Find where the given text appears and provide that cell's center as (X, Y) coordinate. 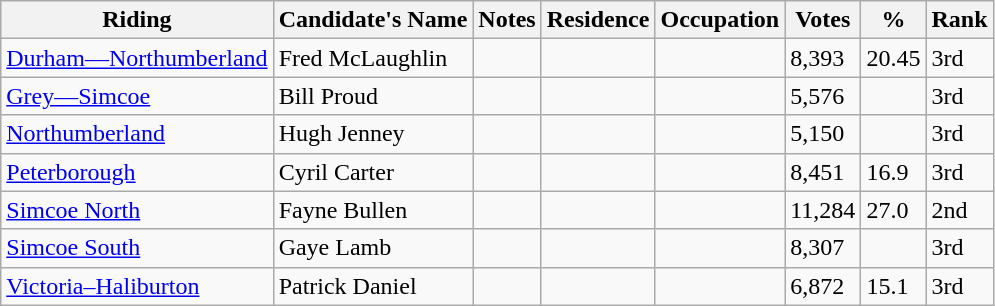
Cyril Carter (373, 172)
Notes (507, 20)
Grey—Simcoe (137, 96)
8,451 (823, 172)
Hugh Jenney (373, 134)
Bill Proud (373, 96)
Residence (598, 20)
Victoria–Haliburton (137, 286)
27.0 (894, 210)
Simcoe North (137, 210)
Durham—Northumberland (137, 58)
Gaye Lamb (373, 248)
Riding (137, 20)
Occupation (720, 20)
5,576 (823, 96)
% (894, 20)
Patrick Daniel (373, 286)
20.45 (894, 58)
Simcoe South (137, 248)
8,307 (823, 248)
2nd (960, 210)
Fayne Bullen (373, 210)
5,150 (823, 134)
Candidate's Name (373, 20)
6,872 (823, 286)
16.9 (894, 172)
Northumberland (137, 134)
8,393 (823, 58)
15.1 (894, 286)
Votes (823, 20)
Rank (960, 20)
Peterborough (137, 172)
Fred McLaughlin (373, 58)
11,284 (823, 210)
